Pinpoint the cell where the given text exists, returning its [x, y] midpoint coordinate. 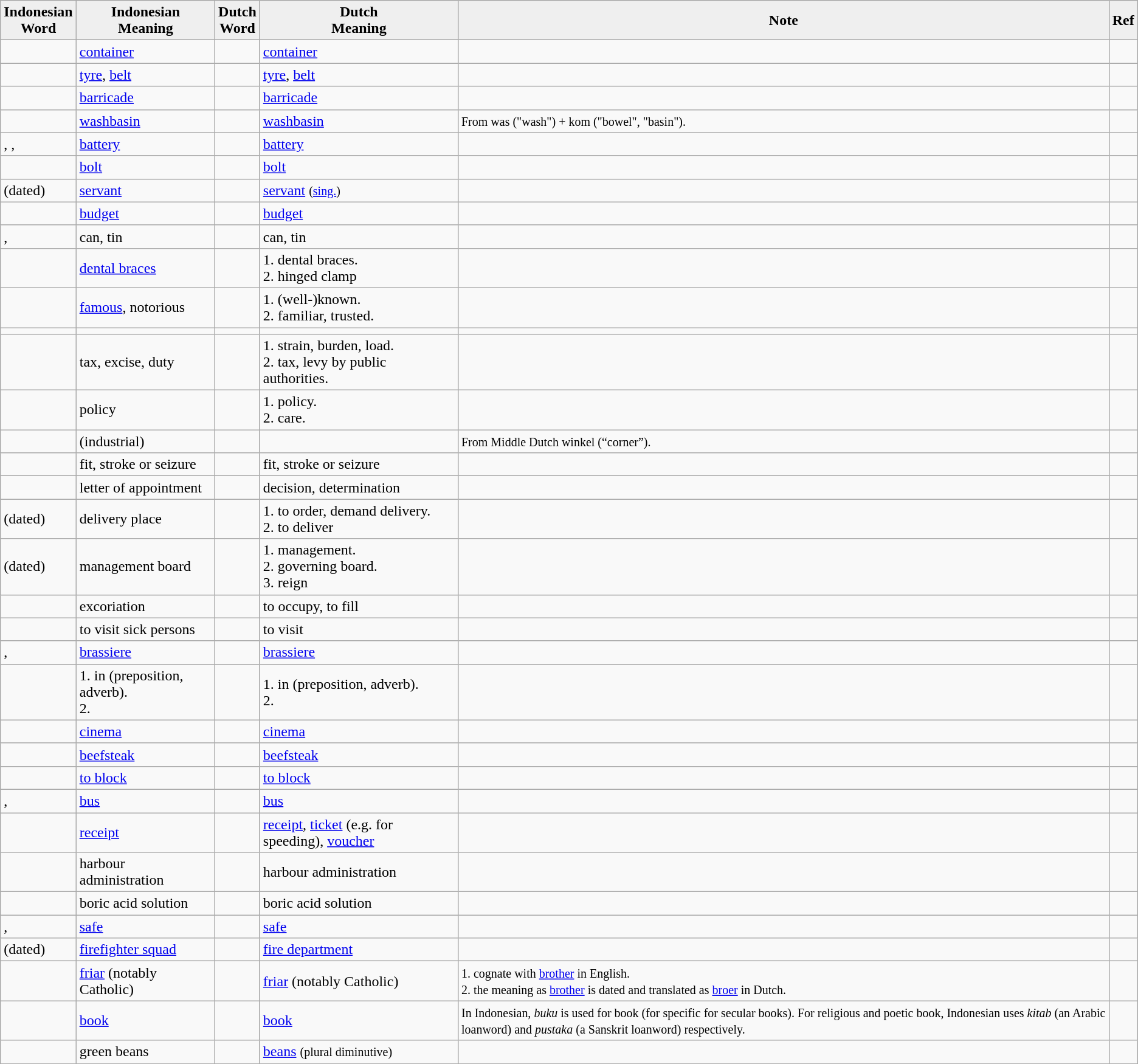
Dutch Meaning [359, 21]
delivery place [145, 519]
Indonesian Word [38, 21]
to visit [359, 629]
From was ("wash") + kom ("bowel", "basin"). [783, 121]
(industrial) [145, 441]
Indonesian Meaning [145, 21]
1. to order, demand delivery. 2. to deliver [359, 519]
decision, determination [359, 488]
1. strain, burden, load. 2. tax, levy by public authorities. [359, 362]
management board [145, 567]
to visit sick persons [145, 629]
to occupy, to fill [359, 606]
beans (plural diminutive) [359, 1052]
fire department [359, 950]
servant [145, 190]
tax, excise, duty [145, 362]
Note [783, 21]
excoriation [145, 606]
1. (well-)known. 2. familiar, trusted. [359, 308]
1. cognate with brother in English. 2. the meaning as brother is dated and translated as broer in Dutch. [783, 981]
Ref [1123, 21]
, , [38, 144]
1. management. 2. governing board. 3. reign [359, 567]
Dutch Word [238, 21]
famous, notorious [145, 308]
From Middle Dutch winkel (“corner”). [783, 441]
1. policy. 2. care. [359, 410]
1. dental braces. 2. hinged clamp [359, 268]
letter of appointment [145, 488]
green beans [145, 1052]
firefighter squad [145, 950]
receipt [145, 832]
policy [145, 410]
receipt, ticket (e.g. for speeding), voucher [359, 832]
servant (sing.) [359, 190]
dental braces [145, 268]
